Find where the given text appears and provide that cell's center as [X, Y] coordinate. 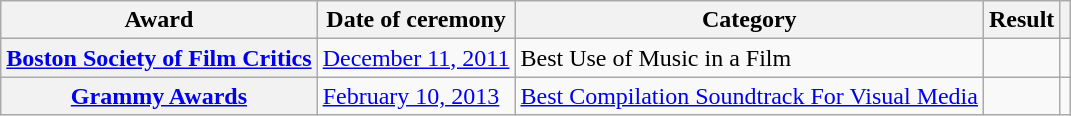
December 11, 2011 [416, 58]
Result [1021, 20]
Date of ceremony [416, 20]
Best Compilation Soundtrack For Visual Media [749, 96]
Grammy Awards [159, 96]
Best Use of Music in a Film [749, 58]
Award [159, 20]
February 10, 2013 [416, 96]
Boston Society of Film Critics [159, 58]
Category [749, 20]
